Return the [X, Y] coordinate for the center point of the cell that contains the specified text.  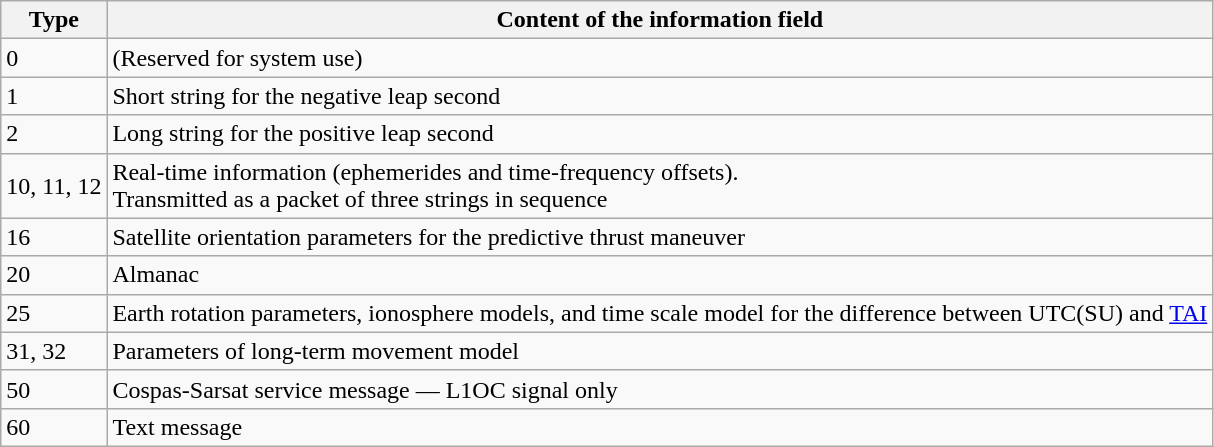
Earth rotation parameters, ionosphere models, and time scale model for the difference between UTC(SU) and TAI [660, 313]
1 [54, 96]
Cospas-Sarsat service message — L1OC signal only [660, 389]
20 [54, 275]
Type [54, 20]
Long string for the positive leap second [660, 134]
(Reserved for system use) [660, 58]
60 [54, 427]
Real-time information (ephemerides and time-frequency offsets).Transmitted as a packet of three strings in sequence [660, 186]
Almanac [660, 275]
Short string for the negative leap second [660, 96]
2 [54, 134]
16 [54, 237]
31, 32 [54, 351]
10, 11, 12 [54, 186]
Parameters of long-term movement model [660, 351]
Satellite orientation parameters for the predictive thrust maneuver [660, 237]
25 [54, 313]
0 [54, 58]
Content of the information field [660, 20]
Text message [660, 427]
50 [54, 389]
